Find where the given text appears and provide that cell's center as (X, Y) coordinate. 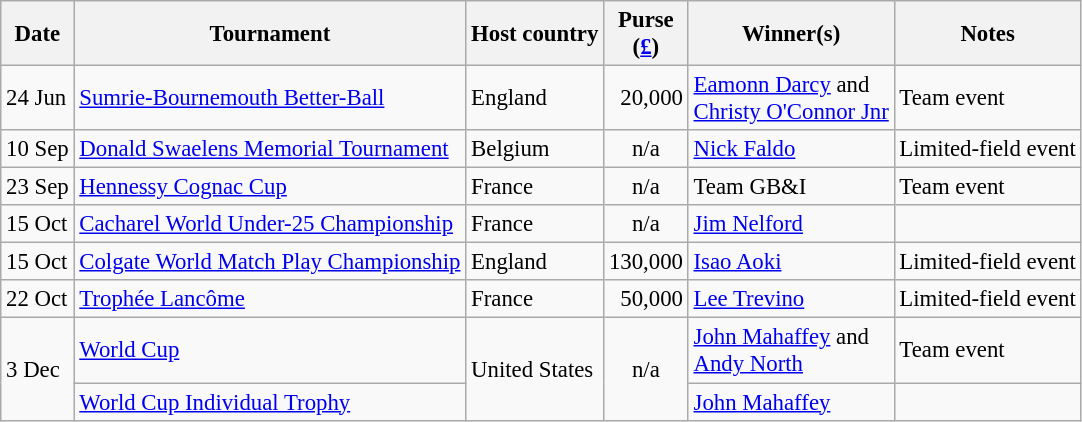
Tournament (270, 34)
United States (535, 369)
Eamonn Darcy and Christy O'Connor Jnr (791, 98)
Jim Nelford (791, 224)
23 Sep (38, 187)
Nick Faldo (791, 149)
10 Sep (38, 149)
130,000 (646, 262)
22 Oct (38, 299)
Hennessy Cognac Cup (270, 187)
Team GB&I (791, 187)
World Cup (270, 350)
John Mahaffey and Andy North (791, 350)
20,000 (646, 98)
Isao Aoki (791, 262)
Date (38, 34)
Belgium (535, 149)
Cacharel World Under-25 Championship (270, 224)
John Mahaffey (791, 402)
24 Jun (38, 98)
Host country (535, 34)
Sumrie-Bournemouth Better-Ball (270, 98)
3 Dec (38, 369)
50,000 (646, 299)
World Cup Individual Trophy (270, 402)
Winner(s) (791, 34)
Notes (988, 34)
Trophée Lancôme (270, 299)
Lee Trevino (791, 299)
Colgate World Match Play Championship (270, 262)
Donald Swaelens Memorial Tournament (270, 149)
Purse(£) (646, 34)
